From the cell containing the given text, extract its center point as (X, Y) coordinate. 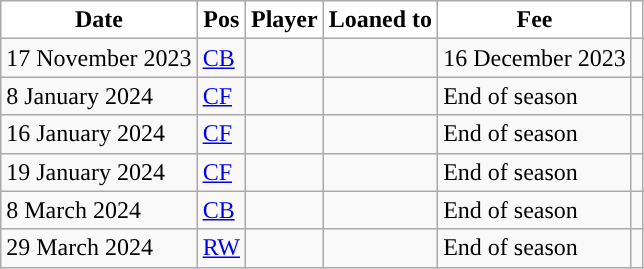
19 January 2024 (99, 172)
Date (99, 20)
8 March 2024 (99, 210)
Pos (221, 20)
Loaned to (380, 20)
16 December 2023 (535, 58)
17 November 2023 (99, 58)
Fee (535, 20)
29 March 2024 (99, 248)
8 January 2024 (99, 96)
16 January 2024 (99, 134)
Player (285, 20)
RW (221, 248)
